Identify which cell holds the provided text, then report its [x, y] central coordinate. 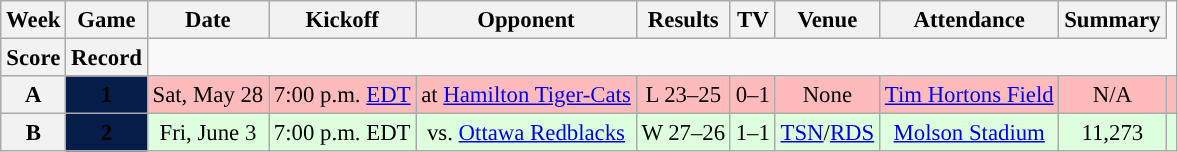
at Hamilton Tiger-Cats [526, 95]
W 27–26 [683, 133]
11,273 [1112, 133]
A [34, 95]
vs. Ottawa Redblacks [526, 133]
L 23–25 [683, 95]
Game [106, 20]
1 [106, 95]
B [34, 133]
None [827, 95]
Sat, May 28 [208, 95]
Fri, June 3 [208, 133]
Results [683, 20]
TV [752, 20]
Record [106, 58]
TSN/RDS [827, 133]
Molson Stadium [970, 133]
Tim Hortons Field [970, 95]
Date [208, 20]
Score [34, 58]
0–1 [752, 95]
1–1 [752, 133]
Venue [827, 20]
N/A [1112, 95]
Summary [1112, 20]
Kickoff [342, 20]
Week [34, 20]
Opponent [526, 20]
Attendance [970, 20]
2 [106, 133]
